Locate the cell with the specified text and output its (x, y) center coordinate. 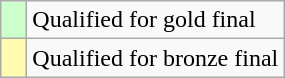
Qualified for gold final (156, 20)
Qualified for bronze final (156, 58)
